Return the [x, y] coordinate for the center point of the cell that contains the specified text.  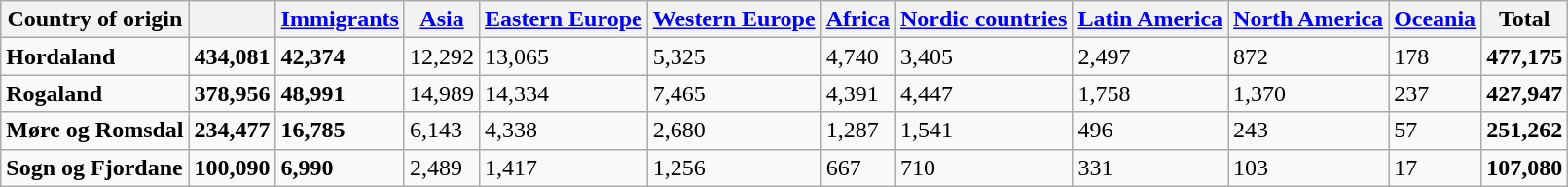
496 [1150, 131]
2,497 [1150, 56]
103 [1308, 168]
6,143 [442, 131]
Africa [857, 19]
1,417 [565, 168]
378,956 [232, 93]
872 [1308, 56]
16,785 [340, 131]
4,740 [857, 56]
6,990 [340, 168]
1,758 [1150, 93]
Western Europe [734, 19]
Rogaland [95, 93]
234,477 [232, 131]
3,405 [984, 56]
Oceania [1435, 19]
1,287 [857, 131]
14,989 [442, 93]
434,081 [232, 56]
Sogn og Fjordane [95, 168]
5,325 [734, 56]
331 [1150, 168]
57 [1435, 131]
243 [1308, 131]
107,080 [1524, 168]
Hordaland [95, 56]
1,541 [984, 131]
667 [857, 168]
Asia [442, 19]
17 [1435, 168]
Eastern Europe [565, 19]
North America [1308, 19]
4,391 [857, 93]
4,447 [984, 93]
237 [1435, 93]
4,338 [565, 131]
48,991 [340, 93]
1,256 [734, 168]
2,489 [442, 168]
Immigrants [340, 19]
42,374 [340, 56]
710 [984, 168]
14,334 [565, 93]
251,262 [1524, 131]
1,370 [1308, 93]
100,090 [232, 168]
Nordic countries [984, 19]
Country of origin [95, 19]
Møre og Romsdal [95, 131]
178 [1435, 56]
Total [1524, 19]
477,175 [1524, 56]
7,465 [734, 93]
427,947 [1524, 93]
13,065 [565, 56]
2,680 [734, 131]
12,292 [442, 56]
Latin America [1150, 19]
